Provide the (X, Y) coordinate of the cell's center where the given text is located.  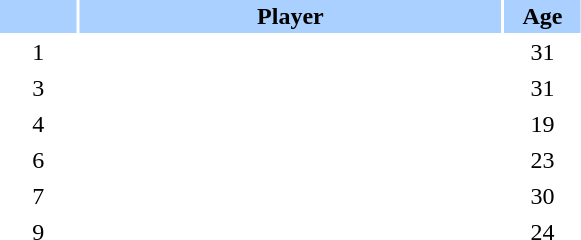
6 (38, 160)
3 (38, 88)
23 (542, 160)
7 (38, 196)
4 (38, 124)
30 (542, 196)
19 (542, 124)
Age (542, 16)
Player (291, 16)
1 (38, 52)
